Capture the cell that displays the provided text and extract its (X, Y) central coordinate. 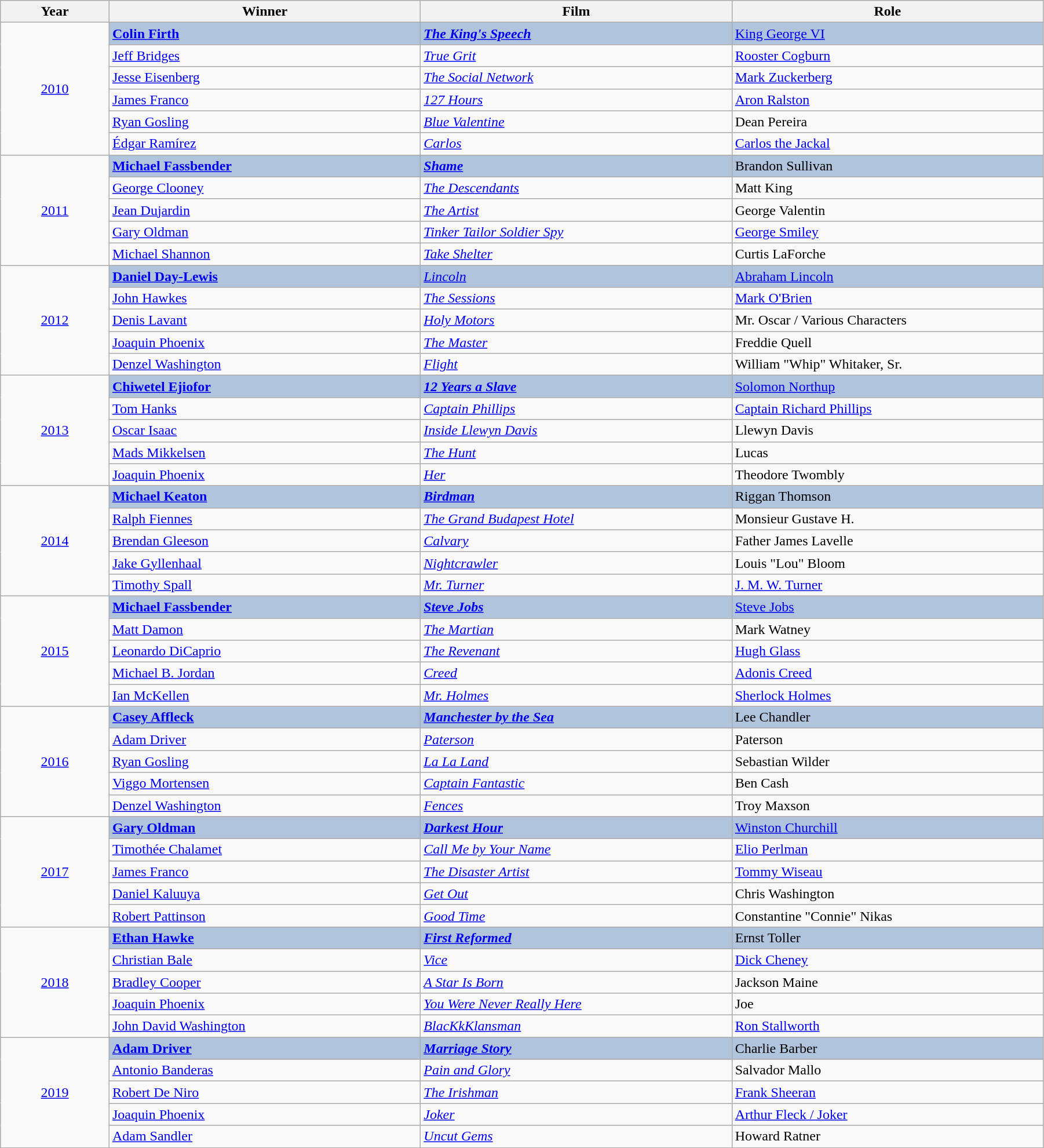
Calvary (576, 541)
Mr. Holmes (576, 695)
2018 (55, 982)
Marriage Story (576, 1048)
Tinker Tailor Soldier Spy (576, 232)
Robert De Niro (264, 1092)
Her (576, 475)
Jesse Eisenberg (264, 78)
Charlie Barber (888, 1048)
Shame (576, 166)
Lucas (888, 453)
The Social Network (576, 78)
Theodore Twombly (888, 475)
2017 (55, 872)
Flight (576, 365)
The Sessions (576, 298)
Uncut Gems (576, 1136)
Hugh Glass (888, 651)
Dean Pereira (888, 122)
Elio Perlman (888, 850)
First Reformed (576, 938)
Take Shelter (576, 254)
2011 (55, 210)
The Descendants (576, 188)
Viggo Mortensen (264, 783)
Nightcrawler (576, 563)
Good Time (576, 916)
Mr. Turner (576, 585)
Antonio Banderas (264, 1070)
John Hawkes (264, 298)
Daniel Day-Lewis (264, 276)
George Clooney (264, 188)
Frank Sheeran (888, 1092)
Dick Cheney (888, 960)
Captain Fantastic (576, 783)
Constantine "Connie" Nikas (888, 916)
Winston Churchill (888, 828)
Michael Keaton (264, 497)
Sebastian Wilder (888, 761)
Édgar Ramírez (264, 144)
Llewyn Davis (888, 431)
2019 (55, 1092)
Fences (576, 806)
Vice (576, 960)
Riggan Thomson (888, 497)
Carlos the Jackal (888, 144)
Casey Affleck (264, 717)
Darkest Hour (576, 828)
John David Washington (264, 1026)
Call Me by Your Name (576, 850)
Blue Valentine (576, 122)
Captain Richard Phillips (888, 409)
Bradley Cooper (264, 982)
Howard Ratner (888, 1136)
Mark O'Brien (888, 298)
Timothée Chalamet (264, 850)
La La Land (576, 761)
The Martian (576, 629)
Timothy Spall (264, 585)
Sherlock Holmes (888, 695)
The Master (576, 342)
Rooster Cogburn (888, 56)
True Grit (576, 56)
You Were Never Really Here (576, 1004)
The Irishman (576, 1092)
Lincoln (576, 276)
King George VI (888, 34)
2010 (55, 89)
Mads Mikkelsen (264, 453)
Oscar Isaac (264, 431)
Birdman (576, 497)
Ron Stallworth (888, 1026)
Get Out (576, 894)
Pain and Glory (576, 1070)
A Star Is Born (576, 982)
J. M. W. Turner (888, 585)
127 Hours (576, 100)
Jake Gyllenhaal (264, 563)
Mark Zuckerberg (888, 78)
BlacKkKlansman (576, 1026)
Ralph Fiennes (264, 519)
Carlos (576, 144)
Mark Watney (888, 629)
George Valentin (888, 210)
Chris Washington (888, 894)
The Disaster Artist (576, 872)
Creed (576, 673)
Chiwetel Ejiofor (264, 387)
Curtis LaForche (888, 254)
2014 (55, 541)
Brandon Sullivan (888, 166)
Christian Bale (264, 960)
2015 (55, 651)
Solomon Northup (888, 387)
Adonis Creed (888, 673)
Tom Hanks (264, 409)
Role (888, 12)
The Revenant (576, 651)
Holy Motors (576, 320)
Captain Phillips (576, 409)
Robert Pattinson (264, 916)
Tommy Wiseau (888, 872)
Abraham Lincoln (888, 276)
Matt Damon (264, 629)
Troy Maxson (888, 806)
Year (55, 12)
The Artist (576, 210)
Salvador Mallo (888, 1070)
Michael B. Jordan (264, 673)
Mr. Oscar / Various Characters (888, 320)
Film (576, 12)
12 Years a Slave (576, 387)
Lee Chandler (888, 717)
2013 (55, 431)
The King's Speech (576, 34)
Denis Lavant (264, 320)
Jackson Maine (888, 982)
Joker (576, 1114)
Winner (264, 12)
Louis "Lou" Bloom (888, 563)
Colin Firth (264, 34)
Matt King (888, 188)
The Hunt (576, 453)
Father James Lavelle (888, 541)
Michael Shannon (264, 254)
Jean Dujardin (264, 210)
Manchester by the Sea (576, 717)
The Grand Budapest Hotel (576, 519)
Freddie Quell (888, 342)
2012 (55, 320)
Ian McKellen (264, 695)
Daniel Kaluuya (264, 894)
Jeff Bridges (264, 56)
William "Whip" Whitaker, Sr. (888, 365)
Leonardo DiCaprio (264, 651)
Joe (888, 1004)
2016 (55, 761)
George Smiley (888, 232)
Brendan Gleeson (264, 541)
Ethan Hawke (264, 938)
Arthur Fleck / Joker (888, 1114)
Monsieur Gustave H. (888, 519)
Ernst Toller (888, 938)
Inside Llewyn Davis (576, 431)
Ben Cash (888, 783)
Aron Ralston (888, 100)
Adam Sandler (264, 1136)
